Output the [x, y] coordinate of the center of the cell containing the given text.  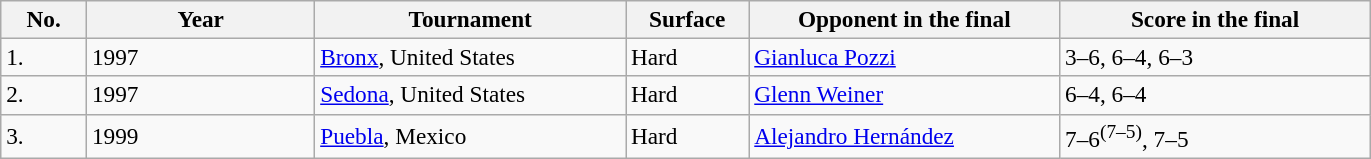
6–4, 6–4 [1216, 95]
Surface [688, 19]
Gianluca Pozzi [904, 57]
Puebla, Mexico [470, 136]
Opponent in the final [904, 19]
3. [44, 136]
Alejandro Hernández [904, 136]
Tournament [470, 19]
Year [201, 19]
Glenn Weiner [904, 95]
7–6(7–5), 7–5 [1216, 136]
1. [44, 57]
Bronx, United States [470, 57]
Sedona, United States [470, 95]
2. [44, 95]
3–6, 6–4, 6–3 [1216, 57]
1999 [201, 136]
Score in the final [1216, 19]
No. [44, 19]
